Capture the cell that displays the provided text and extract its (x, y) central coordinate. 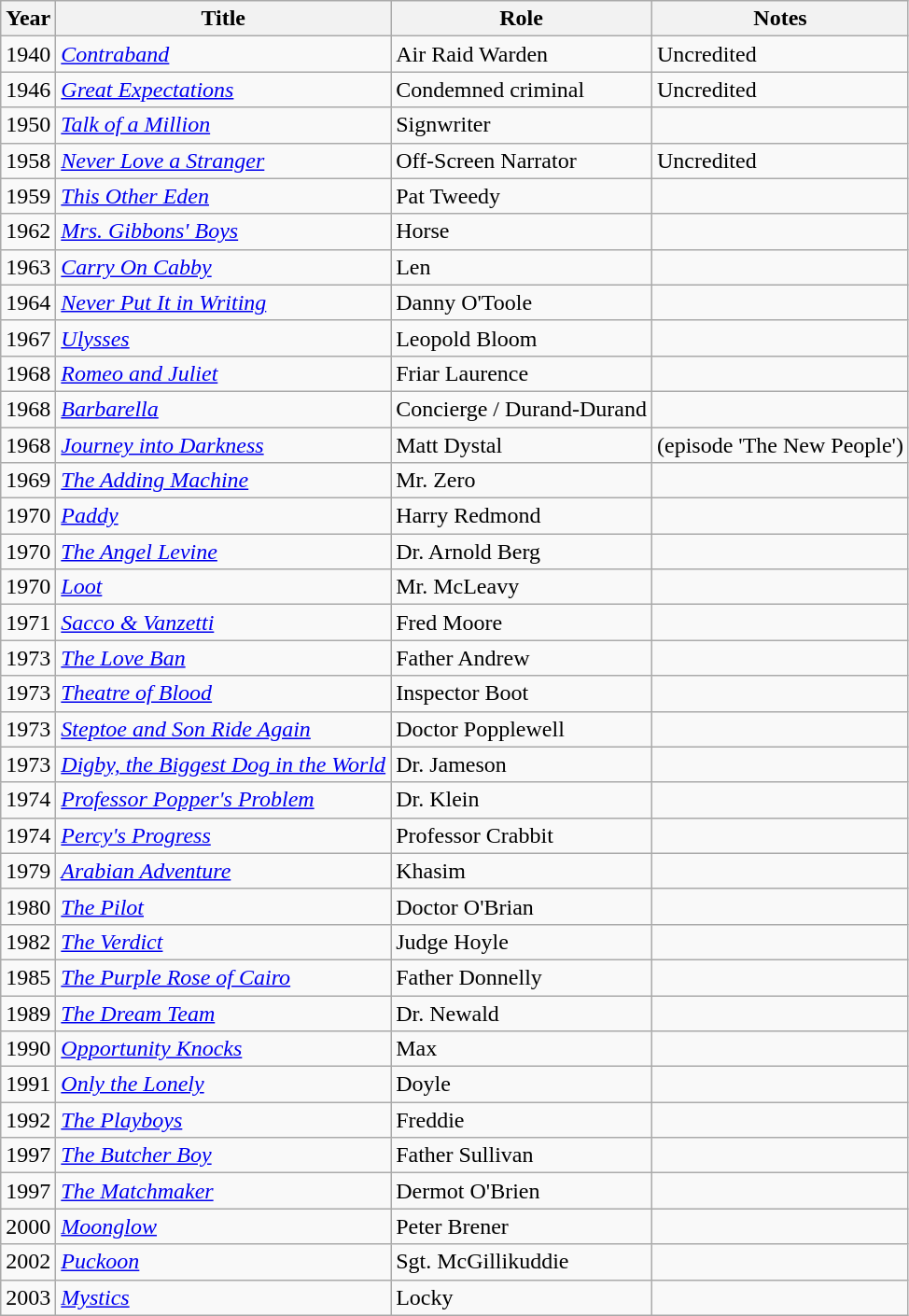
Mr. McLeavy (522, 587)
Professor Popper's Problem (224, 800)
Matt Dystal (522, 445)
Khasim (522, 871)
1989 (28, 1013)
1991 (28, 1085)
1940 (28, 54)
Sgt. McGillikuddie (522, 1262)
Father Donnelly (522, 977)
The Angel Levine (224, 552)
Peter Brener (522, 1226)
2000 (28, 1226)
Off-Screen Narrator (522, 161)
Never Put It in Writing (224, 302)
Arabian Adventure (224, 871)
1992 (28, 1120)
Ulysses (224, 338)
Mr. Zero (522, 481)
Dr. Klein (522, 800)
The Adding Machine (224, 481)
Only the Lonely (224, 1085)
The Matchmaker (224, 1191)
Fred Moore (522, 623)
Danny O'Toole (522, 302)
Dermot O'Brien (522, 1191)
1971 (28, 623)
Year (28, 19)
Title (224, 19)
Puckoon (224, 1262)
1967 (28, 338)
Air Raid Warden (522, 54)
1950 (28, 125)
1963 (28, 267)
1979 (28, 871)
1980 (28, 906)
1962 (28, 231)
Steptoe and Son Ride Again (224, 729)
The Pilot (224, 906)
1964 (28, 302)
Doyle (522, 1085)
Condemned criminal (522, 90)
The Playboys (224, 1120)
1982 (28, 942)
This Other Eden (224, 196)
Opportunity Knocks (224, 1049)
Role (522, 19)
Pat Tweedy (522, 196)
Doctor Popplewell (522, 729)
Friar Laurence (522, 373)
1946 (28, 90)
Dr. Arnold Berg (522, 552)
Len (522, 267)
Horse (522, 231)
Father Sullivan (522, 1155)
Concierge / Durand-Durand (522, 409)
Freddie (522, 1120)
Locky (522, 1297)
Percy's Progress (224, 835)
Contraband (224, 54)
The Dream Team (224, 1013)
Max (522, 1049)
Romeo and Juliet (224, 373)
Carry On Cabby (224, 267)
Father Andrew (522, 658)
Talk of a Million (224, 125)
The Butcher Boy (224, 1155)
2003 (28, 1297)
The Love Ban (224, 658)
Journey into Darkness (224, 445)
Paddy (224, 516)
Harry Redmond (522, 516)
2002 (28, 1262)
Judge Hoyle (522, 942)
Dr. Jameson (522, 764)
Professor Crabbit (522, 835)
Doctor O'Brian (522, 906)
Dr. Newald (522, 1013)
The Purple Rose of Cairo (224, 977)
Leopold Bloom (522, 338)
Loot (224, 587)
(episode 'The New People') (780, 445)
Never Love a Stranger (224, 161)
Notes (780, 19)
The Verdict (224, 942)
Great Expectations (224, 90)
Mystics (224, 1297)
1969 (28, 481)
Sacco & Vanzetti (224, 623)
1959 (28, 196)
Moonglow (224, 1226)
1990 (28, 1049)
Mrs. Gibbons' Boys (224, 231)
Signwriter (522, 125)
Digby, the Biggest Dog in the World (224, 764)
Barbarella (224, 409)
1958 (28, 161)
Theatre of Blood (224, 693)
1985 (28, 977)
Inspector Boot (522, 693)
